Capture the cell that displays the provided text and extract its [x, y] central coordinate. 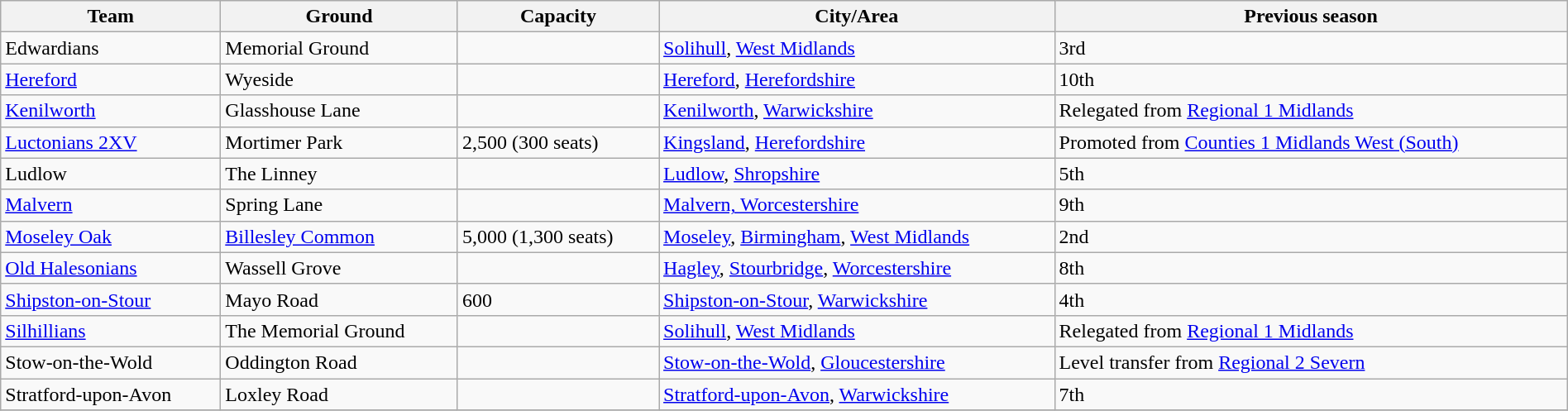
Billesley Common [339, 237]
7th [1311, 394]
Wyeside [339, 79]
Luctonians 2XV [111, 142]
Glasshouse Lane [339, 111]
Stow-on-the-Wold, Gloucestershire [857, 362]
Old Halesonians [111, 268]
Team [111, 17]
Level transfer from Regional 2 Severn [1311, 362]
Stratford-upon-Avon, Warwickshire [857, 394]
Previous season [1311, 17]
Hereford [111, 79]
5th [1311, 174]
Shipston-on-Stour, Warwickshire [857, 299]
Mortimer Park [339, 142]
Stratford-upon-Avon [111, 394]
Loxley Road [339, 394]
2nd [1311, 237]
Mayo Road [339, 299]
The Linney [339, 174]
Kingsland, Herefordshire [857, 142]
Silhillians [111, 331]
Wassell Grove [339, 268]
Oddington Road [339, 362]
Ludlow [111, 174]
City/Area [857, 17]
2,500 (300 seats) [557, 142]
Capacity [557, 17]
Ground [339, 17]
9th [1311, 205]
Memorial Ground [339, 48]
Malvern, Worcestershire [857, 205]
Moseley Oak [111, 237]
10th [1311, 79]
Kenilworth [111, 111]
Stow-on-the-Wold [111, 362]
Hagley, Stourbridge, Worcestershire [857, 268]
5,000 (1,300 seats) [557, 237]
Ludlow, Shropshire [857, 174]
Moseley, Birmingham, West Midlands [857, 237]
Hereford, Herefordshire [857, 79]
The Memorial Ground [339, 331]
Edwardians [111, 48]
Kenilworth, Warwickshire [857, 111]
3rd [1311, 48]
Shipston-on-Stour [111, 299]
Malvern [111, 205]
8th [1311, 268]
4th [1311, 299]
600 [557, 299]
Promoted from Counties 1 Midlands West (South) [1311, 142]
Spring Lane [339, 205]
